Output the [X, Y] coordinate of the center of the cell containing the given text.  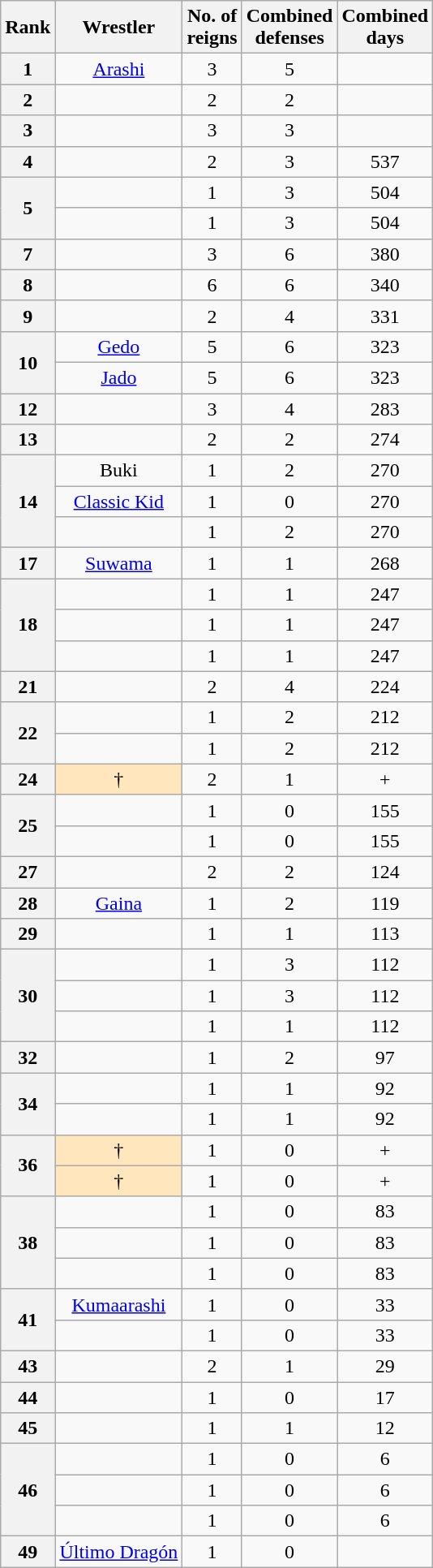
No. ofreigns [212, 28]
7 [28, 254]
8 [28, 285]
27 [28, 872]
Kumaarashi [118, 1304]
97 [385, 1058]
Classic Kid [118, 502]
Combineddays [385, 28]
44 [28, 1397]
18 [28, 625]
Buki [118, 471]
9 [28, 316]
30 [28, 996]
331 [385, 316]
340 [385, 285]
22 [28, 733]
Wrestler [118, 28]
119 [385, 903]
41 [28, 1320]
Último Dragón [118, 1552]
Jado [118, 377]
13 [28, 440]
25 [28, 825]
274 [385, 440]
10 [28, 362]
38 [28, 1243]
283 [385, 408]
21 [28, 687]
32 [28, 1058]
24 [28, 779]
224 [385, 687]
113 [385, 934]
Arashi [118, 69]
14 [28, 502]
Suwama [118, 563]
380 [385, 254]
268 [385, 563]
Gedo [118, 347]
46 [28, 1490]
Rank [28, 28]
Gaina [118, 903]
537 [385, 162]
124 [385, 872]
28 [28, 903]
43 [28, 1366]
49 [28, 1552]
36 [28, 1165]
34 [28, 1104]
45 [28, 1428]
Combineddefenses [289, 28]
